From the cell containing the given text, extract its center point as (x, y) coordinate. 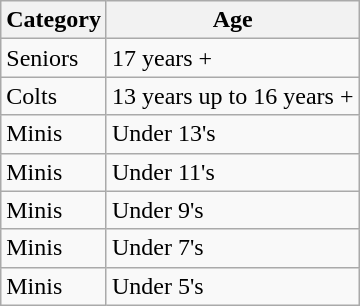
13 years up to 16 years + (232, 96)
Under 9's (232, 210)
Category (54, 20)
17 years + (232, 58)
Colts (54, 96)
Under 11's (232, 172)
Under 13's (232, 134)
Under 7's (232, 248)
Under 5's (232, 286)
Age (232, 20)
Seniors (54, 58)
